For the text-containing cell, return its midpoint in (x, y) coordinate format. 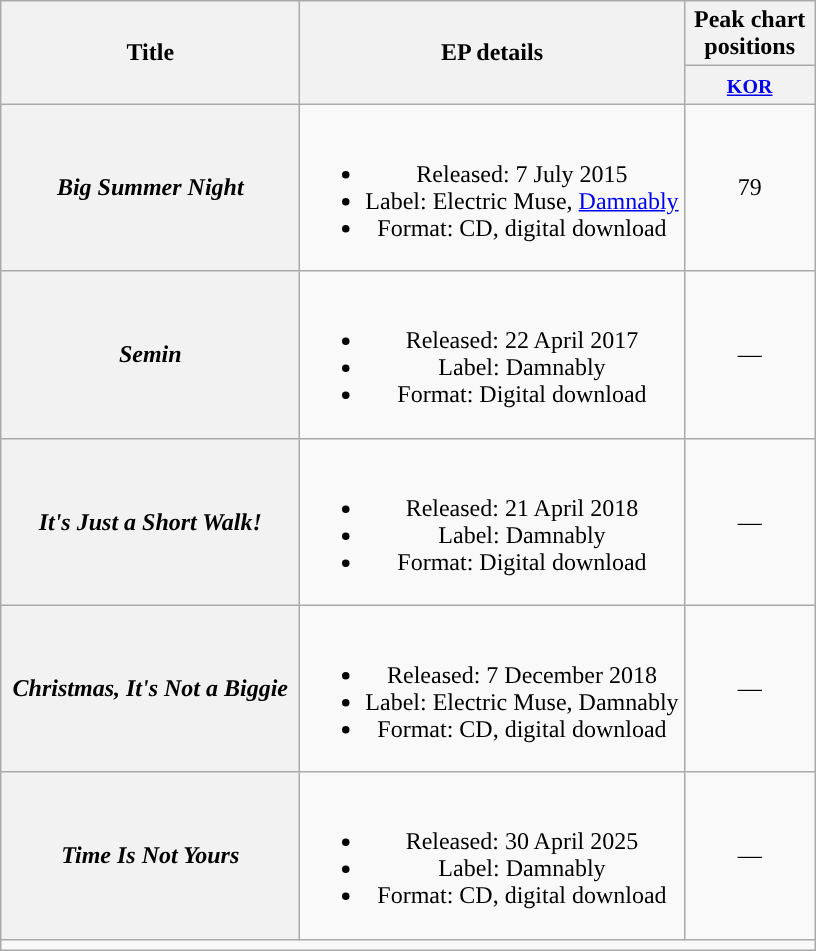
Released: 7 July 2015Label: Electric Muse, DamnablyFormat: CD, digital download (492, 188)
Time Is Not Yours (150, 856)
Released: 30 April 2025Label: DamnablyFormat: CD, digital download (492, 856)
Released: 22 April 2017Label: DamnablyFormat: Digital download (492, 354)
Peak chart positions (750, 34)
Big Summer Night (150, 188)
79 (750, 188)
Christmas, It's Not a Biggie (150, 688)
It's Just a Short Walk! (150, 522)
Released: 21 April 2018Label: DamnablyFormat: Digital download (492, 522)
Released: 7 December 2018Label: Electric Muse, DamnablyFormat: CD, digital download (492, 688)
Semin (150, 354)
KOR (750, 85)
EP details (492, 52)
Title (150, 52)
